Return [X, Y] of the center of cell containing provided text 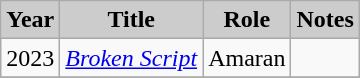
Notes [325, 20]
Role [247, 20]
Broken Script [132, 58]
Title [132, 20]
Year [30, 20]
2023 [30, 58]
Amaran [247, 58]
